Detect which cell encompasses the target text, then output its (x, y) center coordinate. 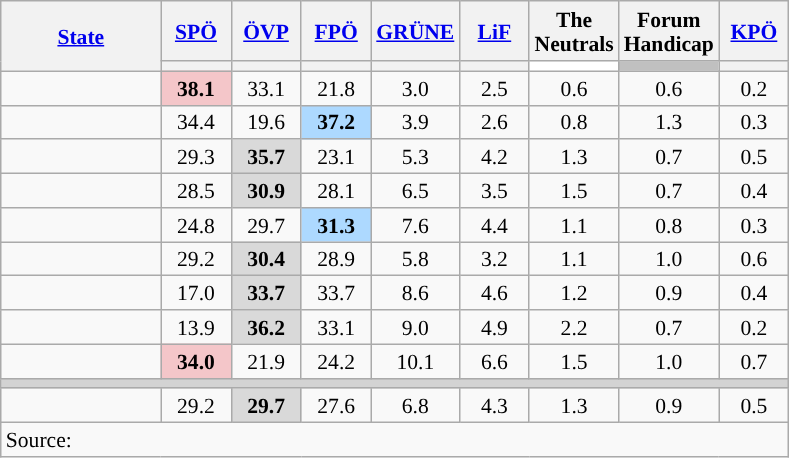
1.2 (574, 293)
4.6 (494, 293)
30.4 (266, 259)
6.6 (494, 361)
6.5 (415, 191)
29.3 (196, 157)
ÖVP (266, 31)
SPÖ (196, 31)
36.2 (266, 327)
2.2 (574, 327)
3.5 (494, 191)
GRÜNE (415, 31)
The Neutrals (574, 31)
27.6 (336, 406)
34.4 (196, 122)
9.0 (415, 327)
3.2 (494, 259)
4.3 (494, 406)
5.3 (415, 157)
17.0 (196, 293)
24.2 (336, 361)
7.6 (415, 225)
3.0 (415, 88)
Source: (395, 440)
4.2 (494, 157)
21.9 (266, 361)
10.1 (415, 361)
34.0 (196, 361)
38.1 (196, 88)
4.4 (494, 225)
35.7 (266, 157)
State (81, 36)
8.6 (415, 293)
3.9 (415, 122)
24.8 (196, 225)
2.5 (494, 88)
23.1 (336, 157)
Forum Handicap (669, 31)
KPÖ (754, 31)
28.5 (196, 191)
28.9 (336, 259)
37.2 (336, 122)
FPÖ (336, 31)
6.8 (415, 406)
21.8 (336, 88)
4.9 (494, 327)
30.9 (266, 191)
13.9 (196, 327)
31.3 (336, 225)
2.6 (494, 122)
28.1 (336, 191)
LiF (494, 31)
19.6 (266, 122)
5.8 (415, 259)
